Output the (x, y) coordinate of the center of the cell containing the given text.  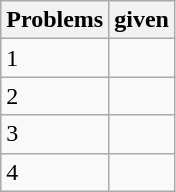
4 (55, 172)
Problems (55, 20)
1 (55, 58)
given (142, 20)
3 (55, 134)
2 (55, 96)
